From the cell containing the given text, extract its center point as [x, y] coordinate. 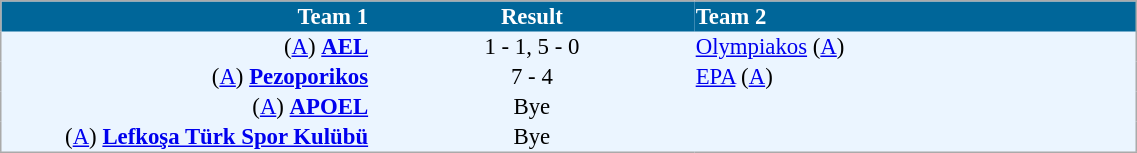
Team 2 [916, 16]
EPA (A) [916, 77]
(A) AEL [186, 47]
Team 1 [186, 16]
(A) Lefkoşa Türk Spor Kulübü [186, 137]
(A) Pezoporikos [186, 77]
7 - 4 [532, 77]
Olympiakos (A) [916, 47]
Result [532, 16]
(A) APOEL [186, 107]
1 - 1, 5 - 0 [532, 47]
